Scan for the cell matching the given text and deliver its (X, Y) coordinate at center. 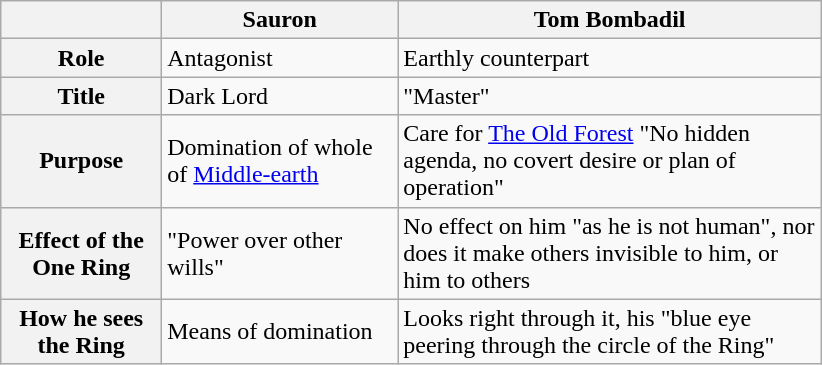
Antagonist (280, 58)
Sauron (280, 20)
Care for The Old Forest "No hidden agenda, no covert desire or plan of operation" (610, 161)
Tom Bombadil (610, 20)
"Master" (610, 96)
Earthly counterpart (610, 58)
No effect on him "as he is not human", nor does it make others invisible to him, or him to others (610, 253)
Role (82, 58)
Purpose (82, 161)
"Power over other wills" (280, 253)
Effect of the One Ring (82, 253)
How he sees the Ring (82, 332)
Title (82, 96)
Dark Lord (280, 96)
Means of domination (280, 332)
Looks right through it, his "blue eye peering through the circle of the Ring" (610, 332)
Domination of whole of Middle-earth (280, 161)
